Identify which cell holds the provided text, then report its (x, y) central coordinate. 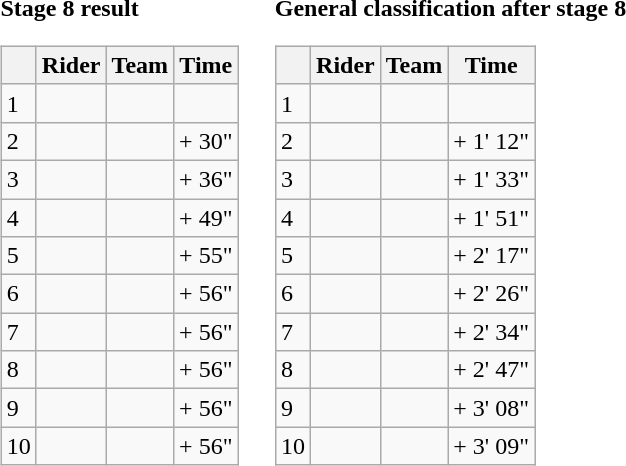
+ 30" (206, 141)
+ 2' 34" (492, 332)
+ 2' 47" (492, 370)
+ 1' 33" (492, 179)
+ 2' 17" (492, 256)
+ 55" (206, 256)
+ 1' 12" (492, 141)
+ 1' 51" (492, 217)
+ 3' 08" (492, 408)
+ 49" (206, 217)
+ 2' 26" (492, 294)
+ 3' 09" (492, 446)
+ 36" (206, 179)
